Provide the [X, Y] coordinate of the cell's center where the given text is located.  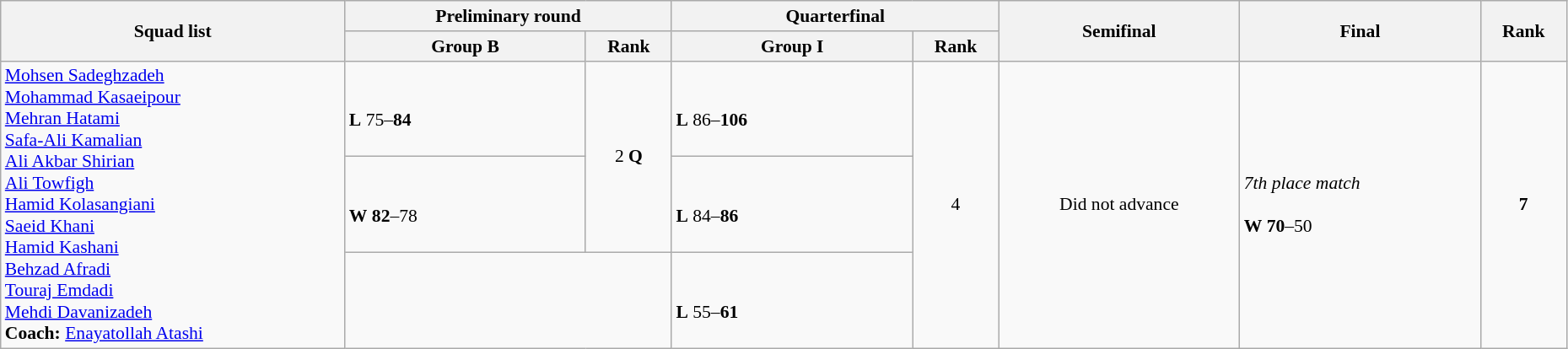
L 55–61 [792, 301]
Group I [792, 46]
Squad list [173, 30]
Semifinal [1119, 30]
L 75–84 [466, 109]
Final [1361, 30]
2 Q [628, 157]
7 [1523, 205]
W 82–78 [466, 205]
4 [956, 205]
Did not advance [1119, 205]
Group B [466, 46]
7th place matchW 70–50 [1361, 205]
L 84–86 [792, 205]
Preliminary round [509, 16]
Quarterfinal [835, 16]
L 86–106 [792, 109]
